Scan for the cell matching the given text and deliver its [x, y] coordinate at center. 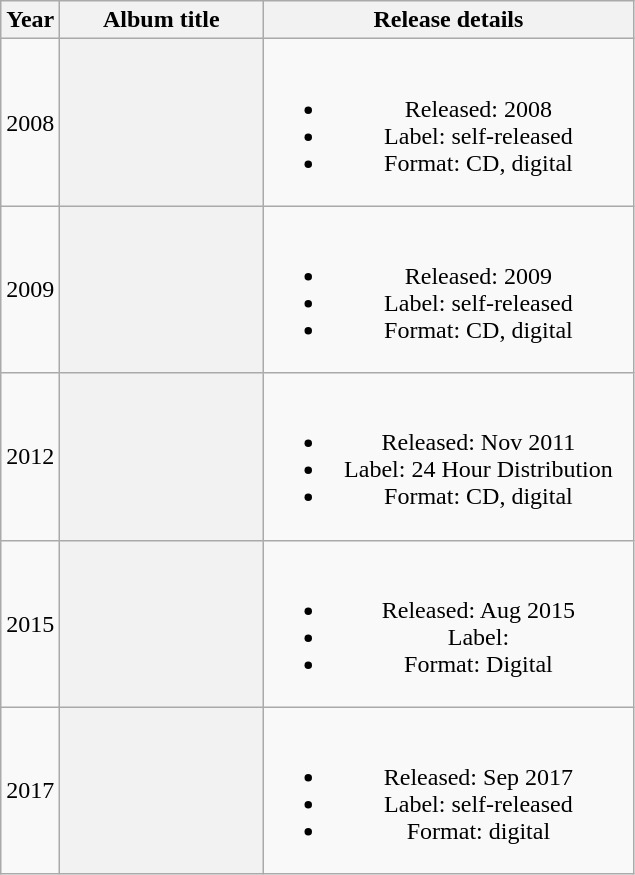
Released: Nov 2011Label: 24 Hour DistributionFormat: CD, digital [448, 456]
Album title [162, 20]
Released: Aug 2015Label:Format: Digital [448, 624]
2017 [30, 790]
2015 [30, 624]
Released: 2008Label: self-releasedFormat: CD, digital [448, 122]
Year [30, 20]
2012 [30, 456]
Released: 2009Label: self-releasedFormat: CD, digital [448, 290]
2009 [30, 290]
Released: Sep 2017Label: self-releasedFormat: digital [448, 790]
Release details [448, 20]
2008 [30, 122]
